Return [x, y] of the center of cell containing provided text 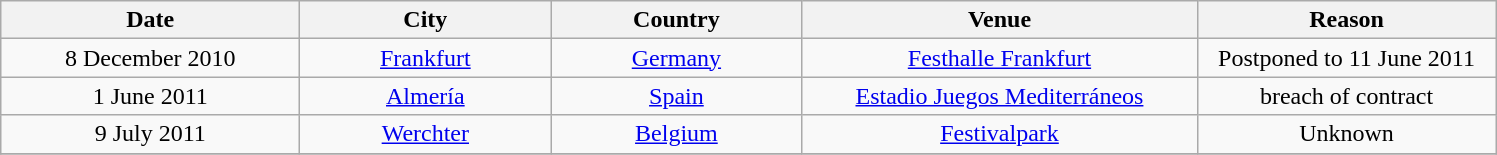
8 December 2010 [150, 58]
Unknown [1346, 134]
9 July 2011 [150, 134]
Almería [426, 96]
1 June 2011 [150, 96]
Reason [1346, 20]
breach of contract [1346, 96]
Date [150, 20]
Werchter [426, 134]
Festhalle Frankfurt [1000, 58]
Germany [676, 58]
Venue [1000, 20]
Estadio Juegos Mediterráneos [1000, 96]
Spain [676, 96]
Festivalpark [1000, 134]
Belgium [676, 134]
Country [676, 20]
City [426, 20]
Frankfurt [426, 58]
Postponed to 11 June 2011 [1346, 58]
